Find where the given text appears and provide that cell's center as [x, y] coordinate. 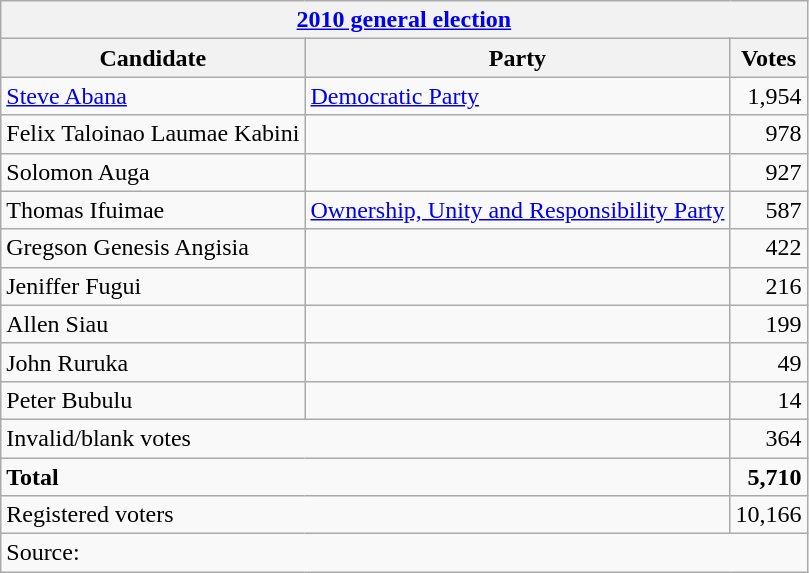
Solomon Auga [153, 172]
927 [768, 172]
Allen Siau [153, 324]
10,166 [768, 515]
Party [518, 58]
5,710 [768, 477]
199 [768, 324]
Total [366, 477]
216 [768, 286]
Votes [768, 58]
1,954 [768, 96]
2010 general election [404, 20]
Steve Abana [153, 96]
Thomas Ifuimae [153, 210]
978 [768, 134]
Jeniffer Fugui [153, 286]
Source: [404, 553]
Ownership, Unity and Responsibility Party [518, 210]
Felix Taloinao Laumae Kabini [153, 134]
Candidate [153, 58]
422 [768, 248]
Gregson Genesis Angisia [153, 248]
49 [768, 362]
Peter Bubulu [153, 400]
587 [768, 210]
John Ruruka [153, 362]
14 [768, 400]
Registered voters [366, 515]
364 [768, 438]
Invalid/blank votes [366, 438]
Democratic Party [518, 96]
